Locate the cell with the specified text and output its (X, Y) center coordinate. 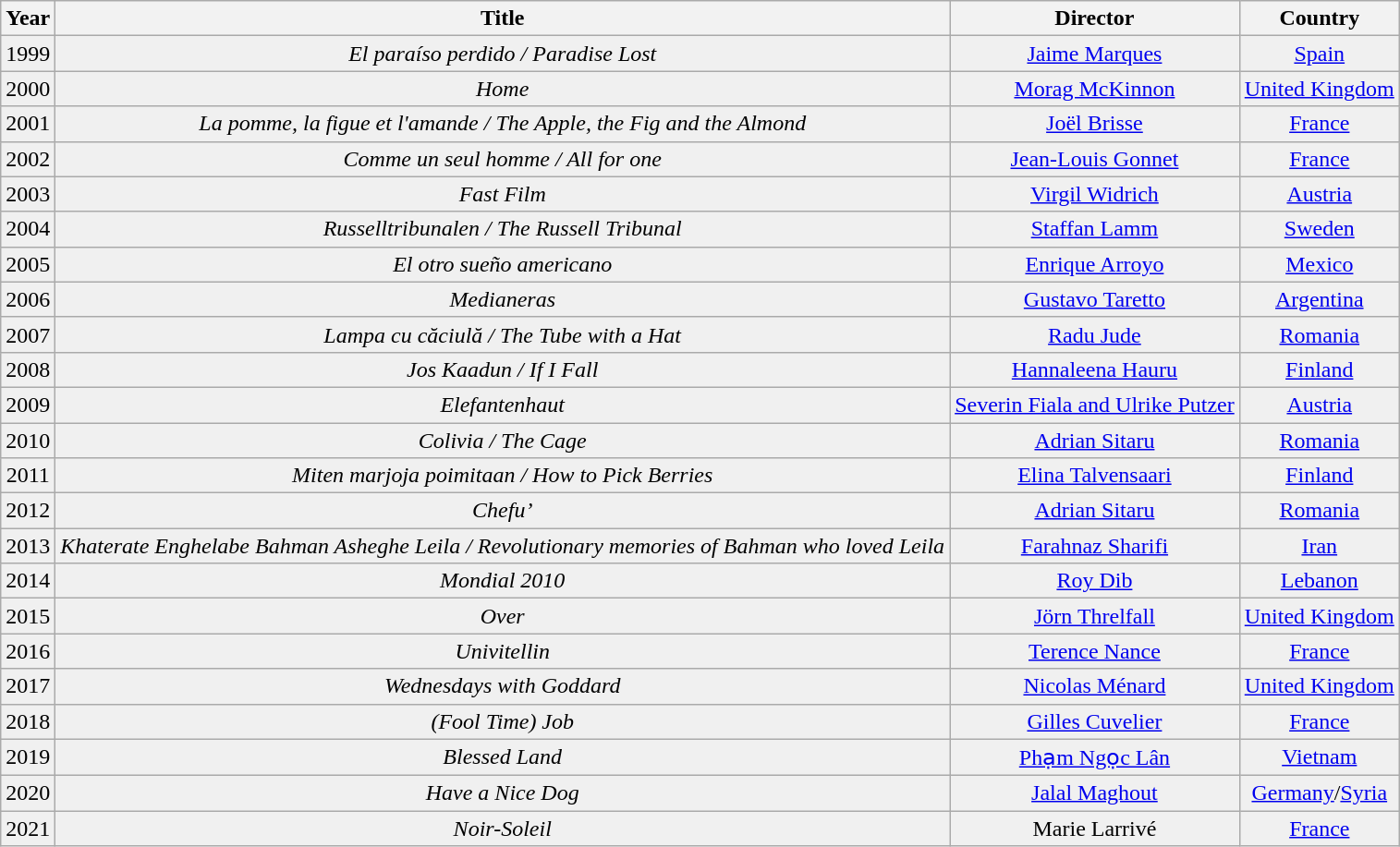
Terence Nance (1095, 651)
Phạm Ngọc Lân (1095, 757)
Russelltribunalen / The Russell Tribunal (503, 229)
Medianeras (503, 299)
2019 (28, 757)
Enrique Arroyo (1095, 264)
Roy Dib (1095, 581)
2003 (28, 194)
Morag McKinnon (1095, 89)
Mondial 2010 (503, 581)
Germany/Syria (1320, 793)
Jörn Threlfall (1095, 616)
2018 (28, 721)
Noir-Soleil (503, 829)
El otro sueño americano (503, 264)
Fast Film (503, 194)
Khaterate Enghelabe Bahman Asheghe Leila / Revolutionary memories of Bahman who loved Leila (503, 546)
Hannaleena Hauru (1095, 369)
Colivia / The Cage (503, 441)
Staffan Lamm (1095, 229)
Have a Nice Dog (503, 793)
Nicolas Ménard (1095, 686)
Univitellin (503, 651)
Marie Larrivé (1095, 829)
Severin Fiala and Ulrike Putzer (1095, 405)
Spain (1320, 54)
2009 (28, 405)
2015 (28, 616)
2000 (28, 89)
Farahnaz Sharifi (1095, 546)
Iran (1320, 546)
Comme un seul homme / All for one (503, 159)
Over (503, 616)
2020 (28, 793)
Chefu’ (503, 511)
Director (1095, 18)
Miten marjoja poimitaan / How to Pick Berries (503, 476)
2017 (28, 686)
Title (503, 18)
Elefantenhaut (503, 405)
2014 (28, 581)
Radu Jude (1095, 334)
2007 (28, 334)
Elina Talvensaari (1095, 476)
(Fool Time) Job (503, 721)
Vietnam (1320, 757)
Lebanon (1320, 581)
2001 (28, 124)
2010 (28, 441)
Home (503, 89)
La pomme, la figue et l'amande / The Apple, the Fig and the Almond (503, 124)
El paraíso perdido / Paradise Lost (503, 54)
2013 (28, 546)
2005 (28, 264)
2012 (28, 511)
2004 (28, 229)
Gilles Cuvelier (1095, 721)
2011 (28, 476)
Argentina (1320, 299)
Year (28, 18)
Wednesdays with Goddard (503, 686)
2008 (28, 369)
2006 (28, 299)
2021 (28, 829)
Jean-Louis Gonnet (1095, 159)
Mexico (1320, 264)
Sweden (1320, 229)
Virgil Widrich (1095, 194)
2016 (28, 651)
2002 (28, 159)
Joël Brisse (1095, 124)
Blessed Land (503, 757)
Jaime Marques (1095, 54)
Lampa cu căciulă / The Tube with a Hat (503, 334)
Gustavo Taretto (1095, 299)
Country (1320, 18)
Jos Kaadun / If I Fall (503, 369)
Jalal Maghout (1095, 793)
1999 (28, 54)
